Identify which cell holds the provided text, then report its (X, Y) central coordinate. 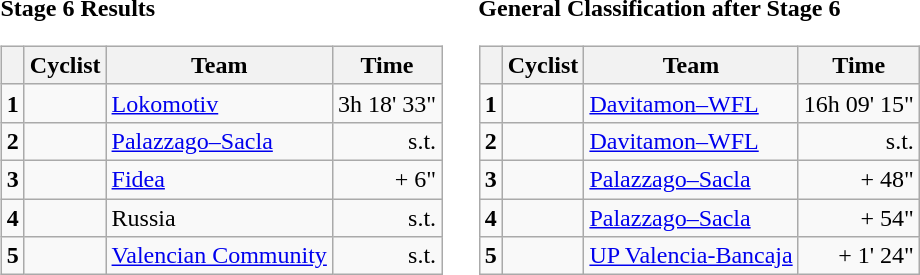
Lokomotiv (219, 103)
+ 6" (386, 179)
3h 18' 33" (386, 103)
Fidea (219, 179)
Valencian Community (219, 256)
+ 54" (858, 217)
UP Valencia-Bancaja (691, 256)
16h 09' 15" (858, 103)
Russia (219, 217)
+ 1' 24" (858, 256)
+ 48" (858, 179)
